Provide the (X, Y) coordinate of the cell's center where the given text is located.  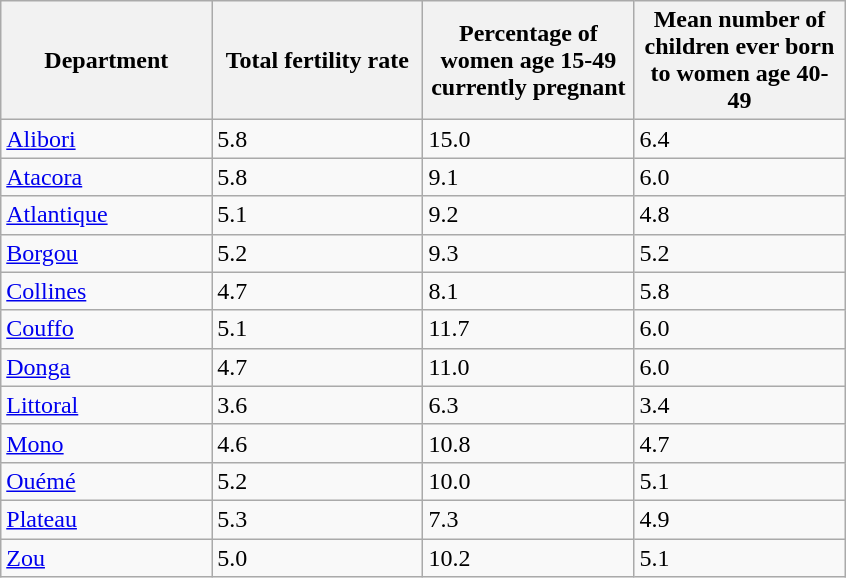
9.1 (528, 177)
Borgou (106, 253)
Plateau (106, 519)
Atacora (106, 177)
Ouémé (106, 481)
Department (106, 60)
Atlantique (106, 215)
Collines (106, 291)
Donga (106, 367)
6.3 (528, 405)
3.4 (740, 405)
10.2 (528, 557)
4.9 (740, 519)
Percentage of women age 15-49 currently pregnant (528, 60)
11.7 (528, 329)
5.0 (318, 557)
4.6 (318, 443)
Total fertility rate (318, 60)
Mean number of children ever born to women age 40-49 (740, 60)
6.4 (740, 139)
8.1 (528, 291)
Alibori (106, 139)
Zou (106, 557)
4.8 (740, 215)
5.3 (318, 519)
10.0 (528, 481)
11.0 (528, 367)
9.3 (528, 253)
15.0 (528, 139)
7.3 (528, 519)
3.6 (318, 405)
Mono (106, 443)
10.8 (528, 443)
9.2 (528, 215)
Littoral (106, 405)
Couffo (106, 329)
